Identify which cell holds the provided text, then report its (X, Y) central coordinate. 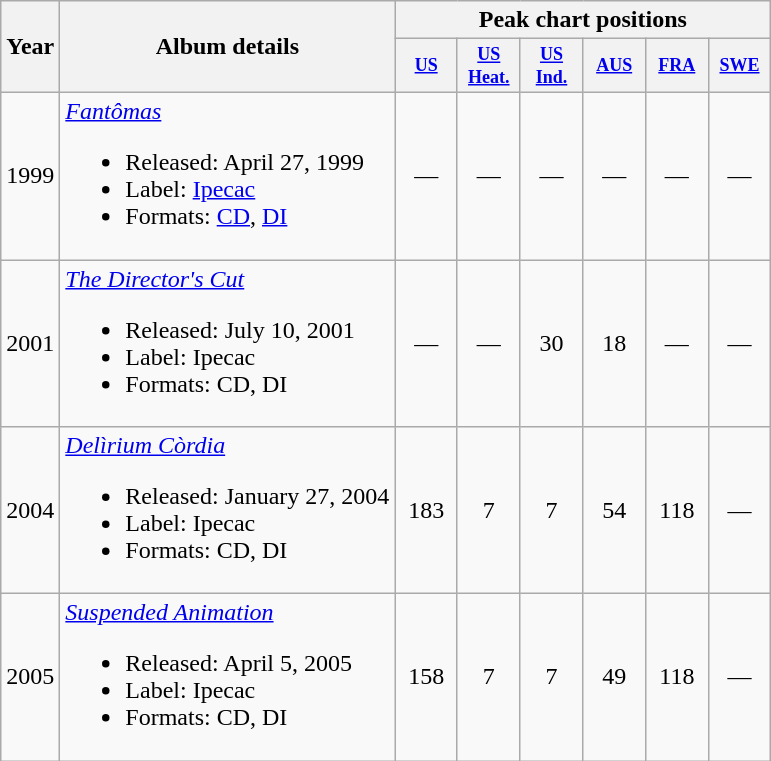
USInd. (552, 66)
2004 (30, 510)
FRA (676, 66)
Delìrium CòrdiaReleased: January 27, 2004Label: IpecacFormats: CD, DI (228, 510)
Suspended AnimationReleased: April 5, 2005Label: IpecacFormats: CD, DI (228, 678)
US (426, 66)
Year (30, 47)
183 (426, 510)
158 (426, 678)
Peak chart positions (583, 20)
30 (552, 344)
2005 (30, 678)
The Director's CutReleased: July 10, 2001Label: IpecacFormats: CD, DI (228, 344)
2001 (30, 344)
18 (614, 344)
1999 (30, 176)
49 (614, 678)
54 (614, 510)
SWE (740, 66)
Album details (228, 47)
USHeat. (488, 66)
AUS (614, 66)
FantômasReleased: April 27, 1999Label: IpecacFormats: CD, DI (228, 176)
